Capture the cell that displays the provided text and extract its [x, y] central coordinate. 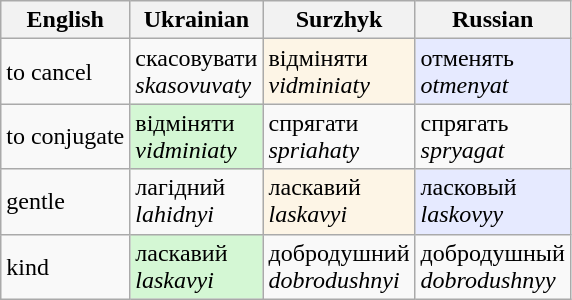
спрягатьspryagat [492, 136]
Surzhyk [339, 20]
скасовуватиskasovuvaty [196, 72]
добродушнийdobrodushnyi [339, 266]
Ukrainian [196, 20]
English [66, 20]
спрягатиspriahaty [339, 136]
to conjugate [66, 136]
kind [66, 266]
Russian [492, 20]
лагіднийlahidnyi [196, 202]
ласковыйlaskovyy [492, 202]
gentle [66, 202]
отменятьotmenyat [492, 72]
добродушныйdobrodushnyy [492, 266]
to cancel [66, 72]
